Return the (X, Y) coordinate for the center point of the cell that contains the specified text.  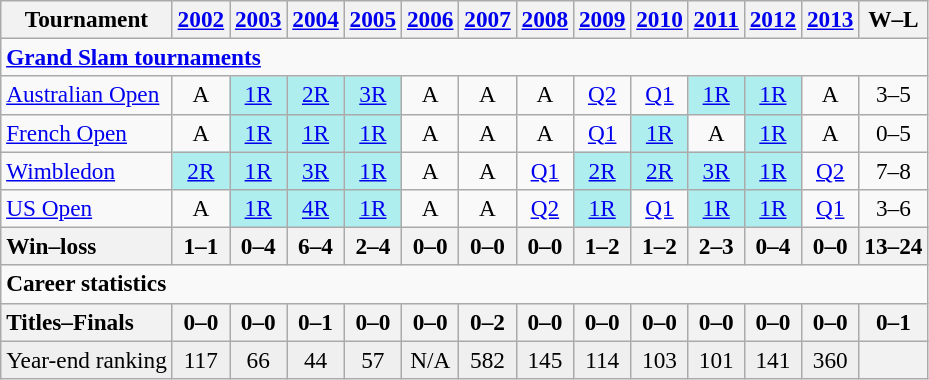
3–5 (894, 95)
103 (660, 359)
French Open (86, 133)
2010 (660, 19)
2013 (830, 19)
Titles–Finals (86, 322)
Win–loss (86, 246)
2012 (772, 19)
2004 (316, 19)
3–6 (894, 208)
2002 (200, 19)
1–1 (200, 246)
2006 (430, 19)
57 (372, 359)
101 (716, 359)
6–4 (316, 246)
114 (602, 359)
0–5 (894, 133)
2007 (488, 19)
Wimbledon (86, 170)
2003 (258, 19)
2009 (602, 19)
2–3 (716, 246)
145 (544, 359)
2–4 (372, 246)
4R (316, 208)
66 (258, 359)
0–2 (488, 322)
13–24 (894, 246)
2011 (716, 19)
Career statistics (464, 284)
Grand Slam tournaments (464, 57)
141 (772, 359)
582 (488, 359)
Australian Open (86, 95)
2005 (372, 19)
117 (200, 359)
2008 (544, 19)
7–8 (894, 170)
W–L (894, 19)
N/A (430, 359)
Tournament (86, 19)
US Open (86, 208)
360 (830, 359)
Year-end ranking (86, 359)
44 (316, 359)
